Scan for the cell matching the given text and deliver its [x, y] coordinate at center. 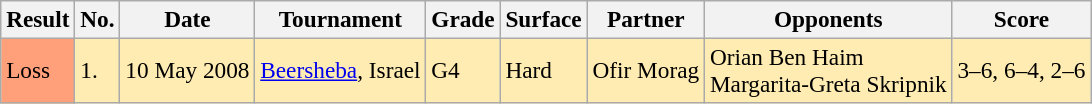
Loss [38, 70]
Partner [646, 19]
Date [188, 19]
Hard [544, 70]
Ofir Morag [646, 70]
3–6, 6–4, 2–6 [1022, 70]
Orian Ben Haim Margarita-Greta Skripnik [829, 70]
No. [98, 19]
Beersheba, Israel [340, 70]
Result [38, 19]
G4 [463, 70]
Tournament [340, 19]
Grade [463, 19]
Surface [544, 19]
1. [98, 70]
Opponents [829, 19]
Score [1022, 19]
10 May 2008 [188, 70]
